For the text-containing cell, return its midpoint in (X, Y) coordinate format. 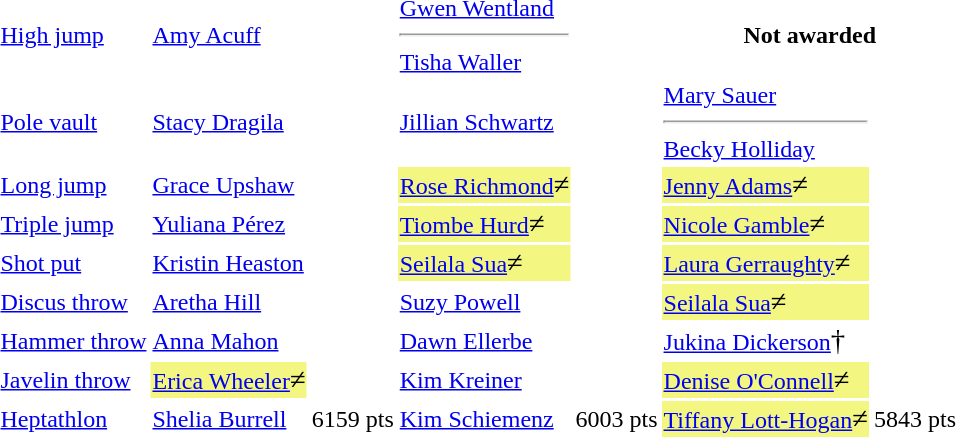
6159 pts (352, 419)
Shelia Burrell (229, 419)
Jillian Schwartz (484, 122)
Nicole Gamble≠ (766, 224)
Denise O'Connell≠ (766, 380)
Yuliana Pérez (229, 224)
Rose Richmond≠ (484, 185)
Grace Upshaw (229, 185)
Laura Gerraughty≠ (766, 263)
Jenny Adams≠ (766, 185)
Tiombe Hurd≠ (484, 224)
Aretha Hill (229, 302)
Stacy Dragila (229, 122)
Kim Kreiner (484, 380)
Mary SauerBecky Holliday (766, 122)
Suzy Powell (484, 302)
Kim Schiemenz (484, 419)
Anna Mahon (229, 341)
Dawn Ellerbe (484, 341)
Tiffany Lott-Hogan≠ (766, 419)
6003 pts (616, 419)
Jukina Dickerson† (766, 341)
Erica Wheeler≠ (229, 380)
Kristin Heaston (229, 263)
